Pinpoint the cell where the given text exists, returning its (X, Y) midpoint coordinate. 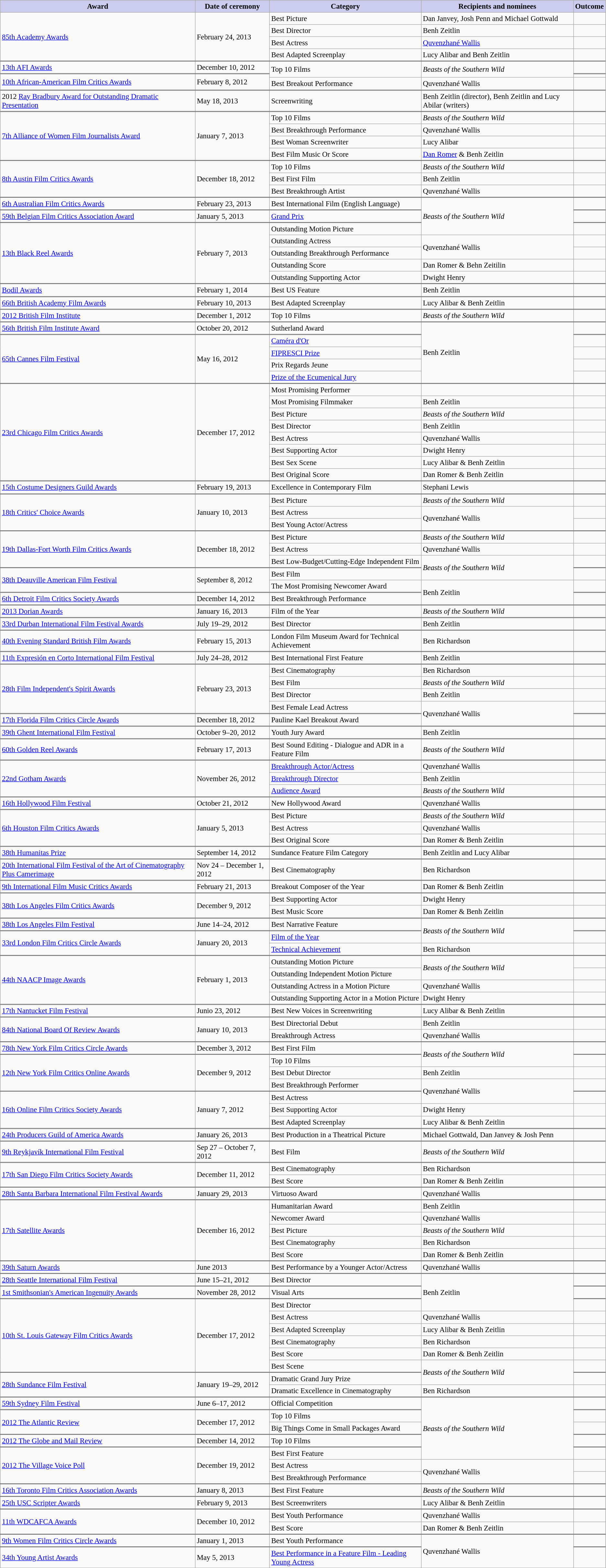
20th International Film Festival of the Art of Cinematography Plus Camerimage (98, 870)
Stephani Lewis (497, 487)
10th St. Louis Gateway Film Critics Awards (98, 1335)
May 5, 2013 (232, 1557)
February 15, 2013 (232, 641)
Best Music Score (345, 912)
6th Australian Film Critics Awards (98, 204)
Benh Zeitlin and Lucy Alibar (497, 853)
February 1, 2014 (232, 290)
January 1, 2013 (232, 1540)
Best International Film (English Language) (345, 204)
Best International First Feature (345, 658)
June 6–17, 2012 (232, 1403)
Category (345, 6)
38th Deauville American Film Festival (98, 580)
Most Promising Filmmaker (345, 402)
December 11, 2012 (232, 1175)
28th Santa Barbara International Film Festival Awards (98, 1193)
February 1, 2013 (232, 980)
Newcomer Award (345, 1218)
January 8, 2013 (232, 1490)
16th Online Film Critics Society Awards (98, 1110)
October 20, 2012 (232, 328)
60th Golden Reel Awards (98, 749)
The Most Promising Newcomer Award (345, 586)
October 21, 2012 (232, 803)
November 26, 2012 (232, 779)
May 16, 2012 (232, 359)
Best Sound Editing - Dialogue and ADR in a Feature Film (345, 749)
January 7, 2012 (232, 1110)
39th Saturn Awards (98, 1267)
Best Narrative Feature (345, 924)
2012 The Village Voice Poll (98, 1466)
22nd Gotham Awards (98, 779)
17th Nantucket Film Festival (98, 1011)
28th Film Independent's Spirit Awards (98, 689)
Breakthrough Director (345, 779)
Best Screenwriters (345, 1503)
FIPRESCI Prize (345, 353)
9th Women Film Critics Circle Awards (98, 1540)
Sutherland Award (345, 328)
Outstanding Actress in a Motion Picture (345, 986)
Breakthrough Actor/Actress (345, 766)
Breakout Composer of the Year (345, 887)
9th Reykjavík International Film Festival (98, 1152)
34th Young Artist Awards (98, 1557)
Dan Romer & Behn Zeitilin (497, 265)
December 16, 2012 (232, 1230)
Outstanding Breakthrough Performance (345, 253)
Junio 23, 2012 (232, 1011)
28th Seattle International Film Festival (98, 1280)
Sep 27 – October 7, 2012 (232, 1152)
Prix Regards Jeune (345, 365)
January 20, 2013 (232, 943)
11th Expresión en Corto International Film Festival (98, 658)
Breakthrough Actress (345, 1036)
February 24, 2013 (232, 37)
December 3, 2012 (232, 1048)
13th AFI Awards (98, 68)
2013 Dorian Awards (98, 611)
February 9, 2013 (232, 1503)
Benh Zeitlin (director), Benh Zeitlin and Lucy Abilar (writers) (497, 101)
February 10, 2013 (232, 302)
June 2013 (232, 1267)
Sundance Feature Film Category (345, 853)
39th Ghent International Film Festival (98, 732)
Michael Gottwald, Dan Janvey & Josh Penn (497, 1135)
February 8, 2012 (232, 82)
28th Sundance Film Festival (98, 1384)
Screenwriting (345, 101)
London Film Museum Award for Technical Achievement (345, 641)
February 19, 2013 (232, 487)
Best Woman Screenwriter (345, 142)
New Hollywood Award (345, 803)
Most Promising Performer (345, 390)
June 14–24, 2012 (232, 924)
17th Satellite Awards (98, 1230)
Outstanding Independent Motion Picture (345, 974)
2012 Ray Bradbury Award for Outstanding Dramatic Presentation (98, 101)
25th USC Scripter Awards (98, 1503)
7th Alliance of Women Film Journalists Award (98, 136)
July 24–28, 2012 (232, 658)
Audience Award (345, 791)
40th Evening Standard British Film Awards (98, 641)
February 7, 2013 (232, 253)
Best Breakthrough Artist (345, 191)
6th Houston Film Critics Awards (98, 828)
Recipients and nominees (497, 6)
13th Black Reel Awards (98, 253)
Dan Janvey, Josh Penn and Michael Gottwald (497, 19)
84th National Board Of Review Awards (98, 1030)
33rd London Film Critics Circle Awards (98, 943)
November 28, 2012 (232, 1293)
January 7, 2013 (232, 136)
Official Competition (345, 1403)
Best Debut Director (345, 1073)
Date of ceremony (232, 6)
17th San Diego Film Critics Society Awards (98, 1175)
Caméra d'Or (345, 341)
Youth Jury Award (345, 732)
Best Breakout Performance (345, 84)
July 19–29, 2012 (232, 624)
18th Critics' Choice Awards (98, 512)
January 19–29, 2012 (232, 1384)
January 29, 2013 (232, 1193)
Best Performance by a Younger Actor/Actress (345, 1267)
Virtuoso Award (345, 1193)
Excellence in Contemporary Film (345, 487)
6th Detroit Film Critics Society Awards (98, 599)
15th Costume Designers Guild Awards (98, 487)
66th British Academy Film Awards (98, 302)
56th British Film Institute Award (98, 328)
38th Humanitas Prize (98, 853)
16th Toronto Film Critics Association Awards (98, 1490)
10th African-American Film Critics Awards (98, 82)
Best Female Lead Actress (345, 707)
2012 The Globe and Mail Review (98, 1441)
February 21, 2013 (232, 887)
Humanitarian Award (345, 1206)
Pauline Kael Breakout Award (345, 720)
23rd Chicago Film Critics Awards (98, 432)
Best Young Actor/Actress (345, 524)
85th Academy Awards (98, 37)
44th NAACP Image Awards (98, 980)
Prize of the Ecumenical Jury (345, 377)
17th Florida Film Critics Circle Awards (98, 720)
Best Breakthrough Performer (345, 1085)
24th Producers Guild of America Awards (98, 1135)
December 19, 2012 (232, 1466)
38th Los Angeles Film Critics Awards (98, 906)
Best New Voices in Screenwriting (345, 1011)
January 16, 2013 (232, 611)
9th International Film Music Critics Awards (98, 887)
2012 The Atlantic Review (98, 1422)
Best Scene (345, 1366)
October 9–20, 2012 (232, 732)
2012 British Film Institute (98, 315)
Lucy Alibar (497, 142)
Dramatic Grand Jury Prize (345, 1378)
September 8, 2012 (232, 580)
Best US Feature (345, 290)
September 14, 2012 (232, 853)
Award (98, 6)
Lucy Alibar and Benh Zeitlin (497, 55)
19th Dallas-Fort Worth Film Critics Awards (98, 549)
Best Film Music Or Score (345, 154)
Dramatic Excellence in Cinematography (345, 1391)
Outstanding Actress (345, 241)
59th Belgian Film Critics Association Award (98, 217)
Bodil Awards (98, 290)
Outcome (589, 6)
Visual Arts (345, 1293)
1st Smithsonian's American Ingenuity Awards (98, 1293)
Best Directorial Debut (345, 1023)
12th New York Film Critics Online Awards (98, 1073)
59th Sydney Film Festival (98, 1403)
Outstanding Supporting Actor (345, 278)
Big Things Come in Small Packages Award (345, 1428)
Nov 24 – December 1, 2012 (232, 870)
January 26, 2013 (232, 1135)
February 17, 2013 (232, 749)
Best Low-Budget/Cutting-Edge Independent Film (345, 561)
78th New York Film Critics Circle Awards (98, 1048)
Outstanding Supporting Actor in a Motion Picture (345, 998)
38th Los Angeles Film Festival (98, 924)
Grand Prix (345, 217)
December 1, 2012 (232, 315)
16th Hollywood Film Festival (98, 803)
Best Production in a Theatrical Picture (345, 1135)
Technical Achievement (345, 949)
11th WDCAFCA Awards (98, 1521)
65th Cannes Film Festival (98, 359)
Outstanding Score (345, 265)
May 18, 2013 (232, 101)
Best Sex Scene (345, 463)
33rd Durban International Film Festival Awards (98, 624)
Best Performance in a Feature Film - Leading Young Actress (345, 1557)
June 15–21, 2012 (232, 1280)
8th Austin Film Critics Awards (98, 179)
